Capture the cell that displays the provided text and extract its [x, y] central coordinate. 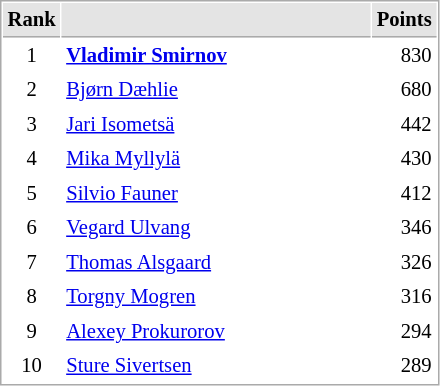
4 [32, 158]
430 [404, 158]
830 [404, 56]
10 [32, 366]
294 [404, 332]
412 [404, 194]
680 [404, 90]
1 [32, 56]
Points [404, 20]
Silvio Fauner [216, 194]
442 [404, 124]
316 [404, 296]
9 [32, 332]
Vegard Ulvang [216, 228]
2 [32, 90]
Torgny Mogren [216, 296]
Thomas Alsgaard [216, 262]
Vladimir Smirnov [216, 56]
289 [404, 366]
Rank [32, 20]
8 [32, 296]
Bjørn Dæhlie [216, 90]
5 [32, 194]
7 [32, 262]
Alexey Prokurorov [216, 332]
326 [404, 262]
Mika Myllylä [216, 158]
Jari Isometsä [216, 124]
3 [32, 124]
Sture Sivertsen [216, 366]
346 [404, 228]
6 [32, 228]
